For the text-containing cell, return its midpoint in [x, y] coordinate format. 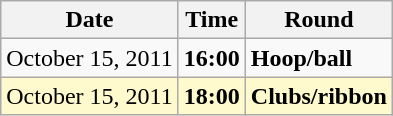
Time [212, 20]
16:00 [212, 58]
Clubs/ribbon [318, 96]
Hoop/ball [318, 58]
Round [318, 20]
Date [90, 20]
18:00 [212, 96]
